Capture the cell that displays the provided text and extract its (x, y) central coordinate. 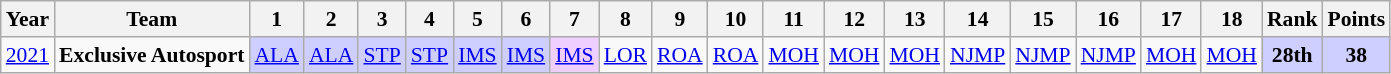
Rank (1292, 19)
2021 (28, 55)
28th (1292, 55)
10 (736, 19)
11 (794, 19)
Points (1357, 19)
17 (1172, 19)
Team (152, 19)
4 (430, 19)
38 (1357, 55)
3 (382, 19)
1 (276, 19)
16 (1108, 19)
Exclusive Autosport (152, 55)
5 (478, 19)
13 (914, 19)
14 (978, 19)
6 (526, 19)
12 (854, 19)
2 (331, 19)
9 (680, 19)
8 (626, 19)
7 (574, 19)
Year (28, 19)
18 (1232, 19)
LOR (626, 55)
15 (1042, 19)
